From the cell containing the given text, extract its center point as (X, Y) coordinate. 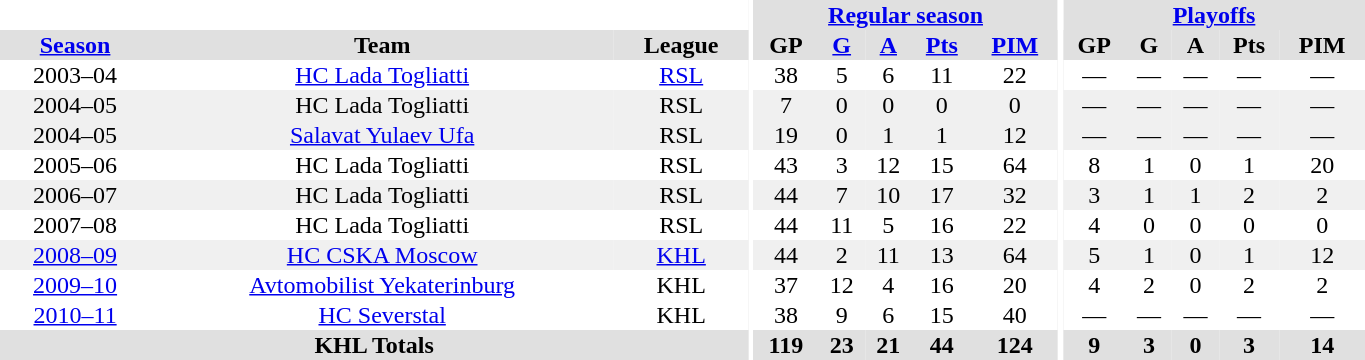
21 (888, 345)
23 (842, 345)
KHL Totals (374, 345)
43 (786, 165)
2007–08 (75, 225)
13 (942, 255)
HC CSKA Moscow (382, 255)
2008–09 (75, 255)
Salavat Yulaev Ufa (382, 135)
2010–11 (75, 315)
League (681, 45)
Team (382, 45)
HC Severstal (382, 315)
Avtomobilist Yekaterinburg (382, 285)
2006–07 (75, 195)
119 (786, 345)
Playoffs (1214, 15)
2005–06 (75, 165)
14 (1322, 345)
10 (888, 195)
8 (1094, 165)
124 (1015, 345)
17 (942, 195)
37 (786, 285)
Season (75, 45)
40 (1015, 315)
2009–10 (75, 285)
19 (786, 135)
Regular season (905, 15)
2003–04 (75, 75)
32 (1015, 195)
